From the cell containing the given text, extract its center point as [x, y] coordinate. 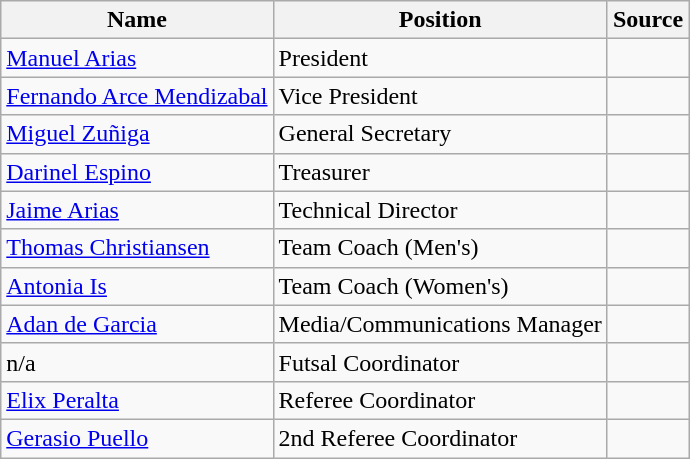
Team Coach (Men's) [440, 248]
Fernando Arce Mendizabal [137, 96]
Gerasio Puello [137, 438]
Miguel Zuñiga [137, 134]
Adan de Garcia [137, 324]
Position [440, 20]
Futsal Coordinator [440, 362]
Source [648, 20]
Referee Coordinator [440, 400]
Thomas Christiansen [137, 248]
Media/Communications Manager [440, 324]
Vice President [440, 96]
President [440, 58]
Antonia Is [137, 286]
Technical Director [440, 210]
2nd Referee Coordinator [440, 438]
Treasurer [440, 172]
Darinel Espino [137, 172]
Name [137, 20]
Manuel Arias [137, 58]
Team Coach (Women's) [440, 286]
n/a [137, 362]
Elix Peralta [137, 400]
Jaime Arias [137, 210]
General Secretary [440, 134]
